Identify which cell holds the provided text, then report its [X, Y] central coordinate. 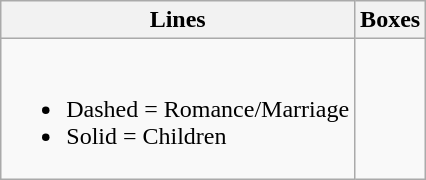
Dashed = Romance/MarriageSolid = Children [178, 109]
Lines [178, 20]
Boxes [390, 20]
